Extract the (X, Y) coordinate from the center of the cell holding the provided text.  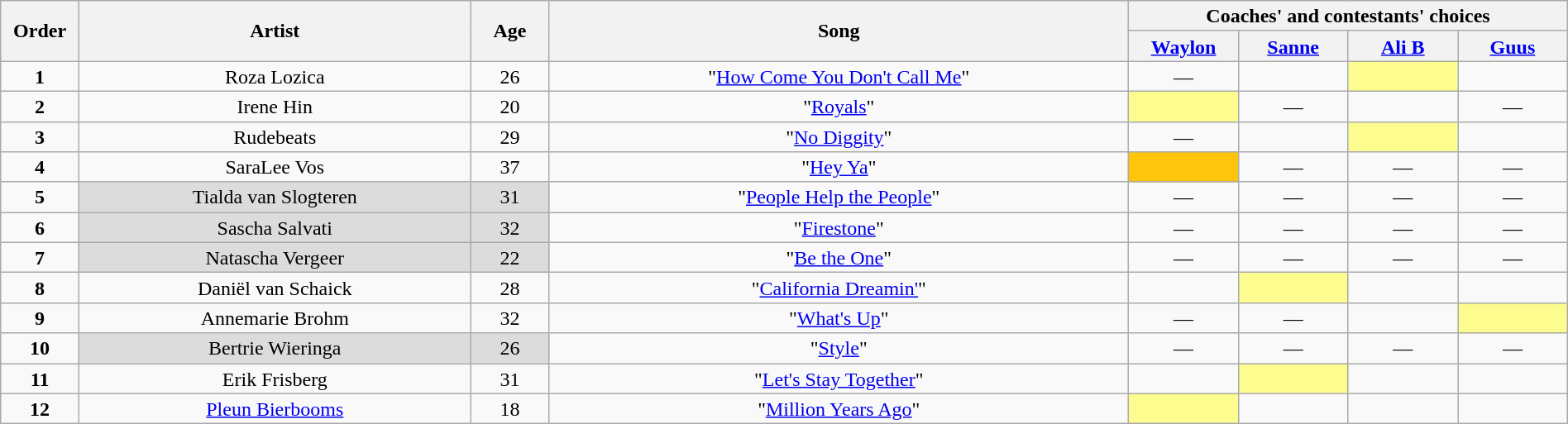
"Million Years Ago" (839, 408)
SaraLee Vos (275, 167)
"Royals" (839, 106)
1 (40, 76)
Ali B (1403, 46)
11 (40, 379)
"Firestone" (839, 228)
7 (40, 258)
Pleun Bierbooms (275, 408)
Order (40, 31)
"Style" (839, 349)
Age (509, 31)
Sanne (1293, 46)
Coaches' and contestants' choices (1348, 17)
29 (509, 137)
Irene Hin (275, 106)
20 (509, 106)
28 (509, 288)
3 (40, 137)
"California Dreamin'" (839, 288)
Guus (1513, 46)
Tialda van Slogteren (275, 197)
"People Help the People" (839, 197)
Erik Frisberg (275, 379)
"No Diggity" (839, 137)
37 (509, 167)
Waylon (1184, 46)
22 (509, 258)
"Let's Stay Together" (839, 379)
6 (40, 228)
12 (40, 408)
5 (40, 197)
"What's Up" (839, 317)
Bertrie Wieringa (275, 349)
Roza Lozica (275, 76)
Artist (275, 31)
"Hey Ya" (839, 167)
4 (40, 167)
Daniël van Schaick (275, 288)
Sascha Salvati (275, 228)
9 (40, 317)
Natascha Vergeer (275, 258)
"How Come You Don't Call Me" (839, 76)
Song (839, 31)
Annemarie Brohm (275, 317)
18 (509, 408)
"Be the One" (839, 258)
10 (40, 349)
Rudebeats (275, 137)
8 (40, 288)
2 (40, 106)
